Search for the cell housing the specified text and yield its [X, Y] center coordinate. 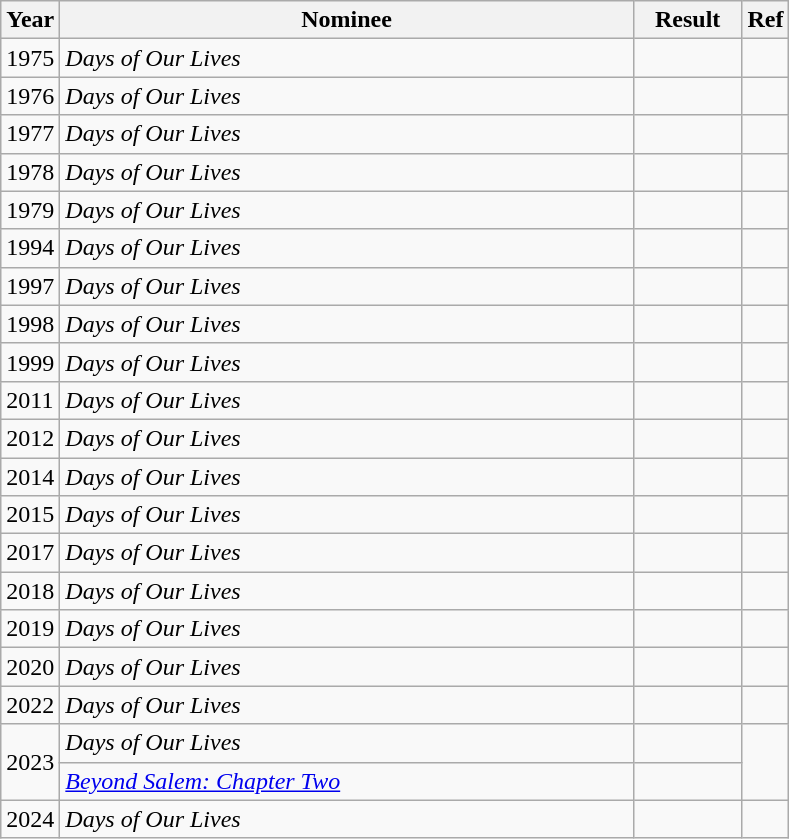
2023 [30, 762]
1976 [30, 96]
1997 [30, 286]
2020 [30, 667]
2014 [30, 477]
2019 [30, 629]
2024 [30, 819]
1979 [30, 210]
1978 [30, 172]
1999 [30, 362]
2012 [30, 438]
1975 [30, 58]
2015 [30, 515]
Result [688, 20]
1998 [30, 324]
1994 [30, 248]
Year [30, 20]
2022 [30, 705]
2017 [30, 553]
Beyond Salem: Chapter Two [347, 781]
1977 [30, 134]
2018 [30, 591]
Nominee [347, 20]
Ref [766, 20]
2011 [30, 400]
